Output the [X, Y] coordinate of the center of the cell containing the given text.  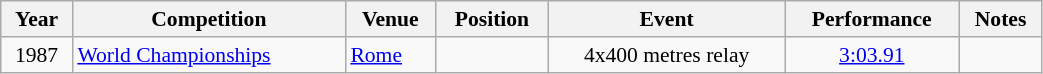
Performance [872, 19]
Competition [208, 19]
Year [37, 19]
World Championships [208, 55]
Position [492, 19]
Rome [390, 55]
Venue [390, 19]
Event [667, 19]
3:03.91 [872, 55]
1987 [37, 55]
Notes [1000, 19]
4x400 metres relay [667, 55]
